Provide the [X, Y] coordinate of the cell's center where the given text is located.  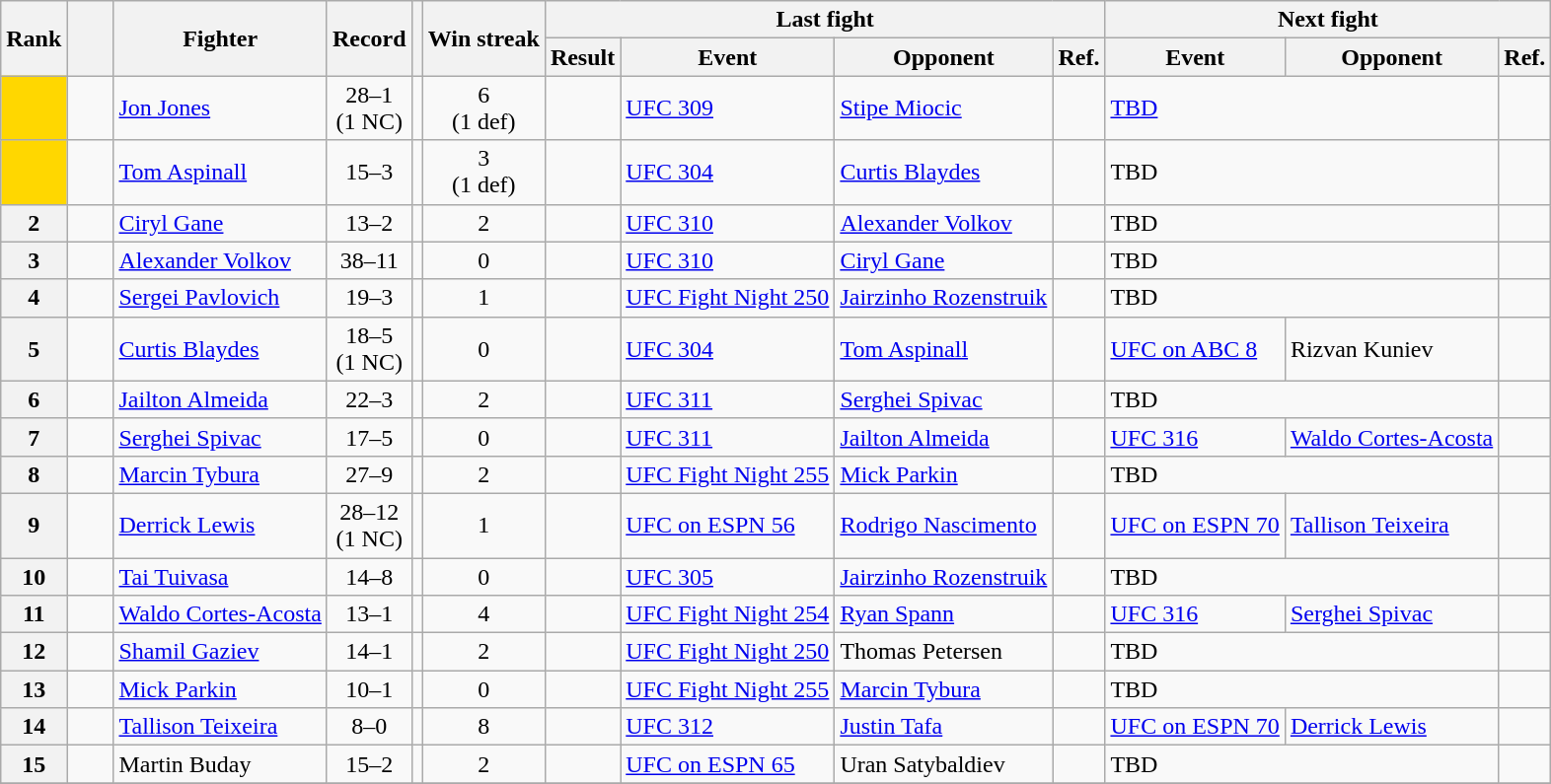
3 [34, 260]
Record [369, 38]
28–12(1 NC) [369, 525]
UFC 312 [728, 727]
10–1 [369, 689]
8–0 [369, 727]
27–9 [369, 474]
7 [34, 437]
14 [34, 727]
Last fight [825, 20]
13 [34, 689]
UFC 305 [728, 577]
Shamil Gaziev [220, 652]
28–1(1 NC) [369, 108]
19–3 [369, 298]
13–1 [369, 614]
12 [34, 652]
15–3 [369, 172]
Martin Buday [220, 764]
9 [34, 525]
UFC on ESPN 56 [728, 525]
Jon Jones [220, 108]
UFC 309 [728, 108]
Sergei Pavlovich [220, 298]
6(1 def) [483, 108]
14–1 [369, 652]
Ryan Spann [943, 614]
Tai Tuivasa [220, 577]
Rizvan Kuniev [1391, 349]
38–11 [369, 260]
Rodrigo Nascimento [943, 525]
UFC on ESPN 65 [728, 764]
14–8 [369, 577]
Next fight [1328, 20]
UFC Fight Night 254 [728, 614]
22–3 [369, 399]
15–2 [369, 764]
Justin Tafa [943, 727]
Rank [34, 38]
13–2 [369, 223]
10 [34, 577]
Stipe Miocic [943, 108]
15 [34, 764]
Uran Satybaldiev [943, 764]
18–5(1 NC) [369, 349]
Fighter [220, 38]
6 [34, 399]
11 [34, 614]
17–5 [369, 437]
Result [582, 57]
Thomas Petersen [943, 652]
3(1 def) [483, 172]
5 [34, 349]
UFC on ABC 8 [1195, 349]
Win streak [483, 38]
